Identify which cell holds the provided text, then report its [X, Y] central coordinate. 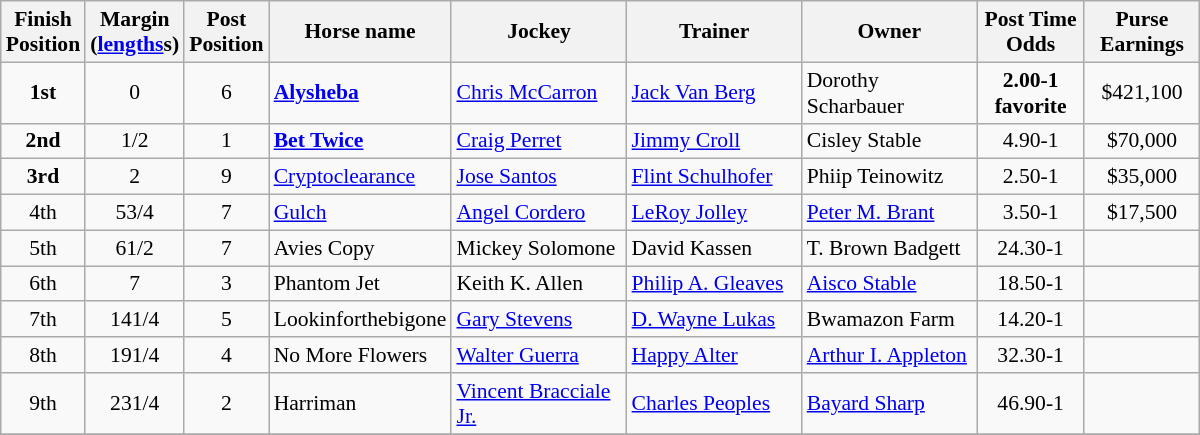
141/4 [134, 320]
2.50-1 [1031, 177]
Bet Twice [360, 141]
Happy Alter [714, 355]
Charles Peoples [714, 404]
Harriman [360, 404]
Jack Van Berg [714, 92]
T. Brown Badgett [890, 248]
61/2 [134, 248]
Bwamazon Farm [890, 320]
18.50-1 [1031, 284]
Margin (lengthss) [134, 32]
Trainer [714, 32]
LeRoy Jolley [714, 213]
No More Flowers [360, 355]
6 [226, 92]
Jimmy Croll [714, 141]
Purse Earnings [1142, 32]
2nd [43, 141]
9 [226, 177]
Phantom Jet [360, 284]
32.30-1 [1031, 355]
Gary Stevens [538, 320]
Cryptoclearance [360, 177]
3rd [43, 177]
1/2 [134, 141]
24.30-1 [1031, 248]
5th [43, 248]
46.90-1 [1031, 404]
Cisley Stable [890, 141]
Post Time Odds [1031, 32]
4 [226, 355]
Mickey Solomone [538, 248]
Chris McCarron [538, 92]
Aisco Stable [890, 284]
$17,500 [1142, 213]
Finish Position [43, 32]
Peter M. Brant [890, 213]
5 [226, 320]
191/4 [134, 355]
Horse name [360, 32]
Craig Perret [538, 141]
1st [43, 92]
4.90-1 [1031, 141]
Avies Copy [360, 248]
53/4 [134, 213]
Dorothy Scharbauer [890, 92]
Jose Santos [538, 177]
Gulch [360, 213]
Arthur I. Appleton [890, 355]
Phiip Teinowitz [890, 177]
Angel Cordero [538, 213]
Lookinforthebigone [360, 320]
Flint Schulhofer [714, 177]
9th [43, 404]
Owner [890, 32]
Alysheba [360, 92]
Walter Guerra [538, 355]
D. Wayne Lukas [714, 320]
David Kassen [714, 248]
Jockey [538, 32]
$70,000 [1142, 141]
4th [43, 213]
6th [43, 284]
0 [134, 92]
$35,000 [1142, 177]
14.20-1 [1031, 320]
2.00-1 favorite [1031, 92]
Bayard Sharp [890, 404]
$421,100 [1142, 92]
Post Position [226, 32]
Keith K. Allen [538, 284]
1 [226, 141]
Vincent Bracciale Jr. [538, 404]
8th [43, 355]
3 [226, 284]
7th [43, 320]
Philip A. Gleaves [714, 284]
3.50-1 [1031, 213]
231/4 [134, 404]
